Search for the cell housing the specified text and yield its [x, y] center coordinate. 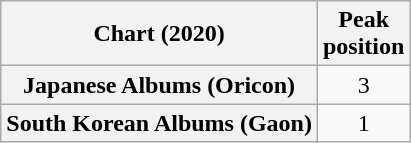
South Korean Albums (Gaon) [160, 123]
Japanese Albums (Oricon) [160, 85]
1 [363, 123]
3 [363, 85]
Peakposition [363, 34]
Chart (2020) [160, 34]
